Capture the cell that displays the provided text and extract its [X, Y] central coordinate. 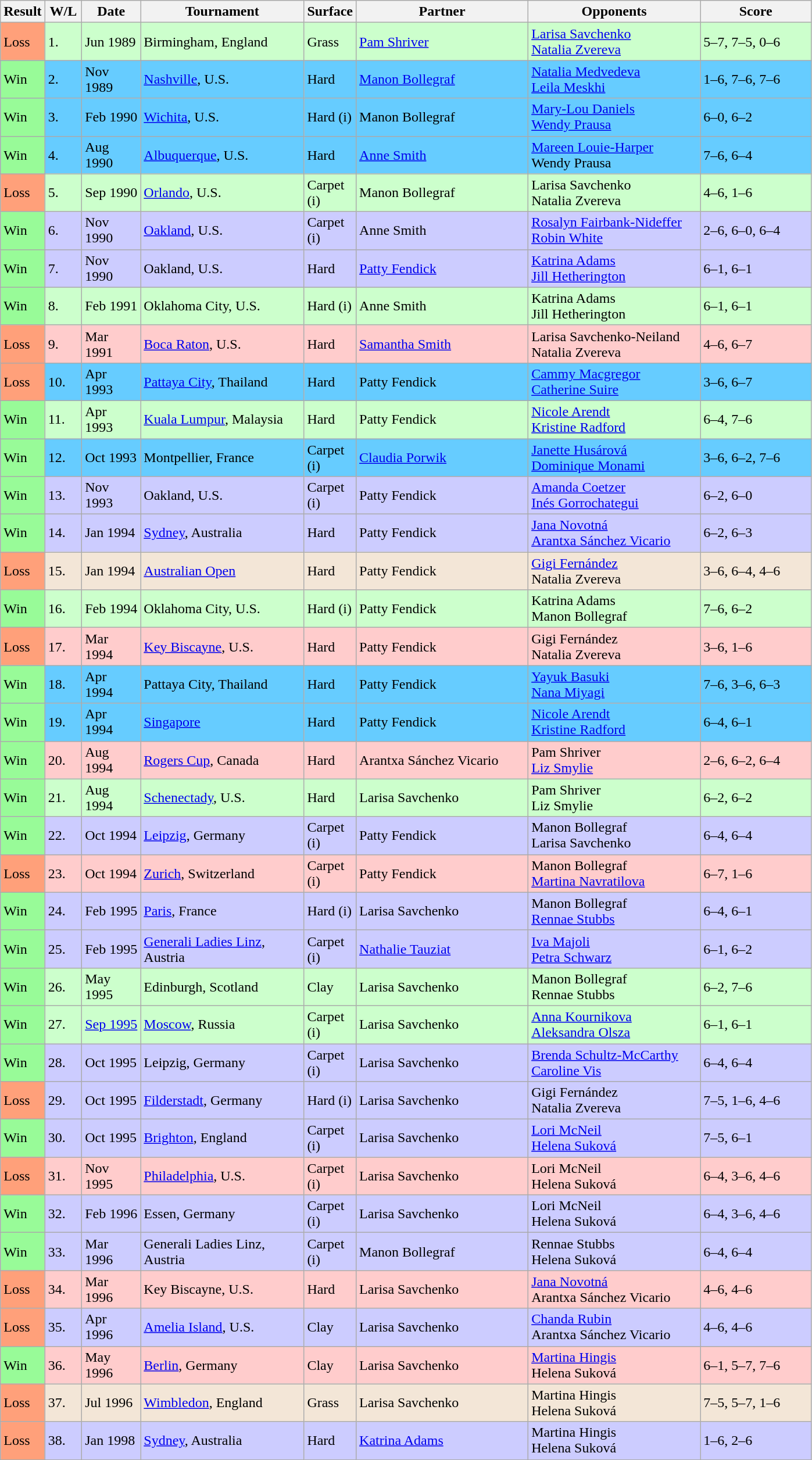
37. [63, 1403]
Nashville, U.S. [222, 79]
7–6, 6–4 [756, 155]
Tournament [222, 12]
3–6, 6–4, 4–6 [756, 571]
Kuala Lumpur, Malaysia [222, 420]
18. [63, 685]
7–6, 3–6, 6–3 [756, 685]
Larisa Savchenko-Neiland Natalia Zvereva [614, 344]
Iva Majoli Petra Schwarz [614, 949]
Chanda Rubin Arantxa Sánchez Vicario [614, 1327]
6. [63, 230]
10. [63, 381]
Feb 1990 [112, 117]
Partner [442, 12]
2. [63, 79]
Boca Raton, U.S. [222, 344]
Jun 1989 [112, 42]
4. [63, 155]
24. [63, 911]
6–7, 1–6 [756, 873]
36. [63, 1365]
30. [63, 1138]
7–5, 6–1 [756, 1138]
6–4, 7–6 [756, 420]
33. [63, 1252]
3–6, 1–6 [756, 646]
32. [63, 1214]
Result [23, 12]
Nov 1995 [112, 1176]
Sep 1995 [112, 1024]
Nov 1989 [112, 79]
Rosalyn Fairbank-Nideffer Robin White [614, 230]
Arantxa Sánchez Vicario [442, 760]
Essen, Germany [222, 1214]
Birmingham, England [222, 42]
Date [112, 12]
Schenectady, U.S. [222, 797]
Yayuk Basuki Nana Miyagi [614, 685]
15. [63, 571]
23. [63, 873]
7. [63, 269]
Opponents [614, 12]
Surface [330, 12]
Amanda Coetzer Inés Gorrochategui [614, 495]
5. [63, 193]
1–6, 7–6, 7–6 [756, 79]
Mar 1994 [112, 646]
28. [63, 1062]
35. [63, 1327]
4–6, 6–7 [756, 344]
2–6, 6–2, 6–4 [756, 760]
38. [63, 1440]
6–1, 5–7, 7–6 [756, 1365]
Wichita, U.S. [222, 117]
Pam Shriver [442, 42]
5–7, 7–5, 0–6 [756, 42]
Edinburgh, Scotland [222, 987]
22. [63, 836]
31. [63, 1176]
12. [63, 457]
Manon Bollegraf Larisa Savchenko [614, 836]
26. [63, 987]
Mary-Lou Daniels Wendy Prausa [614, 117]
Cammy Macgregor Catherine Suire [614, 381]
Feb 1994 [112, 609]
2–6, 6–0, 6–4 [756, 230]
Oct 1993 [112, 457]
Feb 1996 [112, 1214]
34. [63, 1289]
Paris, France [222, 911]
9. [63, 344]
6–2, 6–2 [756, 797]
Moscow, Russia [222, 1024]
Claudia Porwik [442, 457]
6–0, 6–2 [756, 117]
Rogers Cup, Canada [222, 760]
27. [63, 1024]
Mareen Louie-Harper Wendy Prausa [614, 155]
Australian Open [222, 571]
3. [63, 117]
19. [63, 722]
Nov 1993 [112, 495]
W/L [63, 12]
Brighton, England [222, 1138]
Janette Husárová Dominique Monami [614, 457]
3–6, 6–7 [756, 381]
Wimbledon, England [222, 1403]
14. [63, 534]
May 1996 [112, 1365]
Apr 1996 [112, 1327]
Montpellier, France [222, 457]
Albuquerque, U.S. [222, 155]
11. [63, 420]
1–6, 2–6 [756, 1440]
7–6, 6–2 [756, 609]
Manon Bollegraf Martina Navratilova [614, 873]
Jul 1996 [112, 1403]
21. [63, 797]
Jan 1998 [112, 1440]
Score [756, 12]
Zurich, Switzerland [222, 873]
Brenda Schultz-McCarthy Caroline Vis [614, 1062]
Amelia Island, U.S. [222, 1327]
7–5, 5–7, 1–6 [756, 1403]
Katrina Adams Manon Bollegraf [614, 609]
Aug 1990 [112, 155]
Natalia Medvedeva Leila Meskhi [614, 79]
May 1995 [112, 987]
Philadelphia, U.S. [222, 1176]
Anna Kournikova Aleksandra Olsza [614, 1024]
1. [63, 42]
Feb 1991 [112, 306]
Sep 1990 [112, 193]
Orlando, U.S. [222, 193]
25. [63, 949]
6–2, 6–0 [756, 495]
6–2, 6–3 [756, 534]
16. [63, 609]
13. [63, 495]
7–5, 1–6, 4–6 [756, 1101]
Singapore [222, 722]
Berlin, Germany [222, 1365]
Mar 1991 [112, 344]
Filderstadt, Germany [222, 1101]
20. [63, 760]
8. [63, 306]
17. [63, 646]
3–6, 6–2, 7–6 [756, 457]
6–2, 7–6 [756, 987]
Katrina Adams [442, 1440]
Samantha Smith [442, 344]
Rennae Stubbs Helena Suková [614, 1252]
4–6, 1–6 [756, 193]
29. [63, 1101]
6–1, 6–2 [756, 949]
Nathalie Tauziat [442, 949]
